Return the (x, y) coordinate for the center point of the cell that contains the specified text.  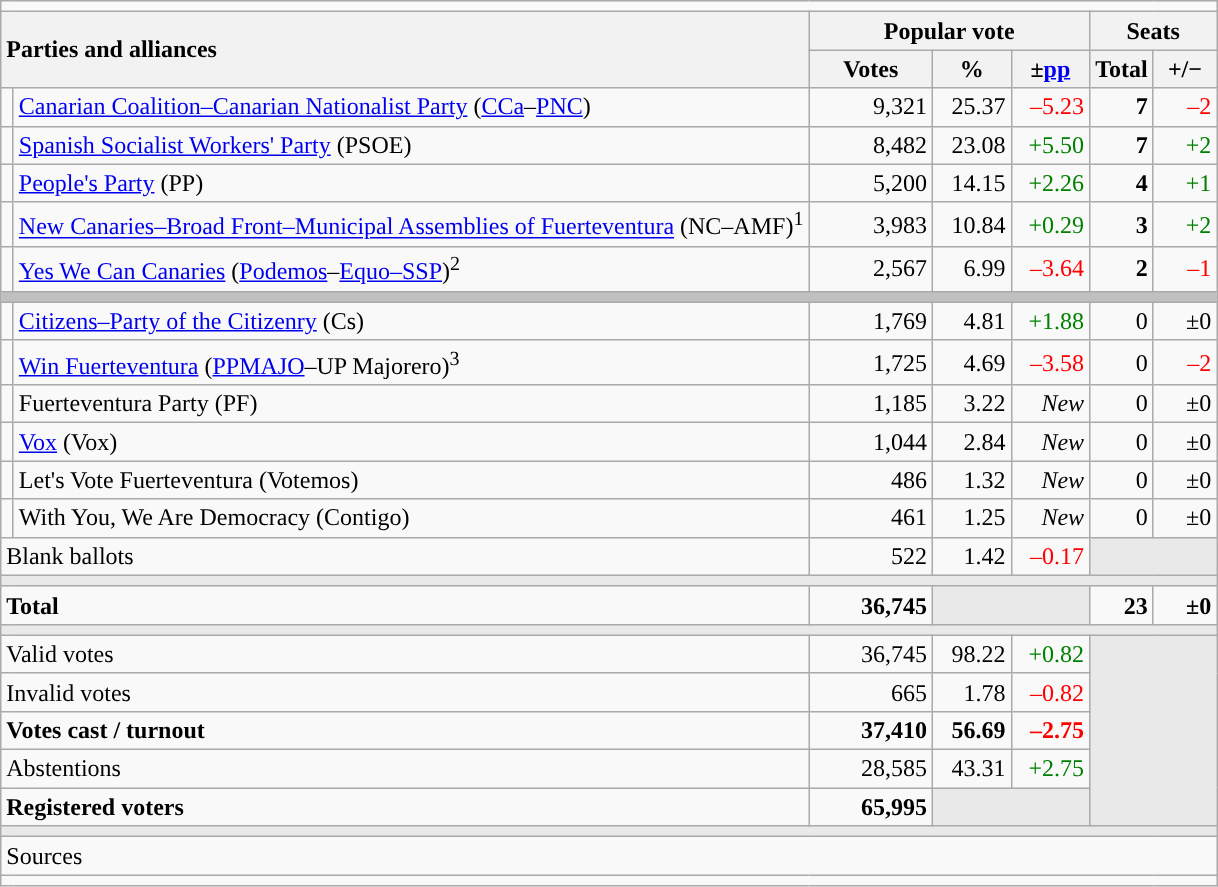
Fuerteventura Party (PF) (411, 404)
1,044 (871, 442)
–3.64 (1050, 270)
1,725 (871, 362)
10.84 (972, 224)
Citizens–Party of the Citizenry (Cs) (411, 321)
8,482 (871, 145)
–2.75 (1050, 731)
+1.88 (1050, 321)
56.69 (972, 731)
5,200 (871, 183)
Yes We Can Canaries (Podemos–Equo–SSP)2 (411, 270)
1.42 (972, 556)
23.08 (972, 145)
People's Party (PP) (411, 183)
4.69 (972, 362)
New Canaries–Broad Front–Municipal Assemblies of Fuerteventura (NC–AMF)1 (411, 224)
2,567 (871, 270)
–0.17 (1050, 556)
+2.75 (1050, 769)
Vox (Vox) (411, 442)
461 (871, 518)
±pp (1050, 69)
Win Fuerteventura (PPMAJO–UP Majorero)3 (411, 362)
1.25 (972, 518)
3,983 (871, 224)
1,185 (871, 404)
23 (1122, 605)
43.31 (972, 769)
Sources (609, 856)
With You, We Are Democracy (Contigo) (411, 518)
–1 (1185, 270)
9,321 (871, 107)
4 (1122, 183)
+2.26 (1050, 183)
14.15 (972, 183)
Votes (871, 69)
3 (1122, 224)
Registered voters (405, 807)
522 (871, 556)
486 (871, 480)
37,410 (871, 731)
+/− (1185, 69)
+1 (1185, 183)
Parties and alliances (405, 50)
2 (1122, 270)
25.37 (972, 107)
–3.58 (1050, 362)
3.22 (972, 404)
1,769 (871, 321)
Spanish Socialist Workers' Party (PSOE) (411, 145)
1.32 (972, 480)
665 (871, 692)
28,585 (871, 769)
Abstentions (405, 769)
Blank ballots (405, 556)
–5.23 (1050, 107)
4.81 (972, 321)
98.22 (972, 654)
Votes cast / turnout (405, 731)
Valid votes (405, 654)
1.78 (972, 692)
6.99 (972, 270)
+5.50 (1050, 145)
Seats (1154, 31)
Popular vote (950, 31)
+0.82 (1050, 654)
Invalid votes (405, 692)
65,995 (871, 807)
–0.82 (1050, 692)
Let's Vote Fuerteventura (Votemos) (411, 480)
Canarian Coalition–Canarian Nationalist Party (CCa–PNC) (411, 107)
% (972, 69)
2.84 (972, 442)
+0.29 (1050, 224)
